Return (X, Y) of the center of cell containing provided text 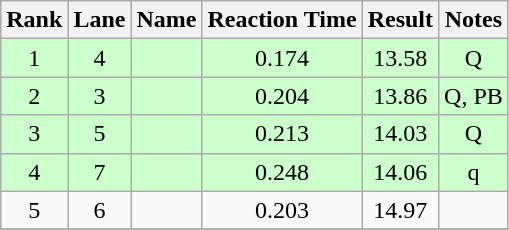
0.203 (282, 210)
1 (34, 58)
14.06 (400, 172)
2 (34, 96)
14.97 (400, 210)
13.86 (400, 96)
14.03 (400, 134)
Reaction Time (282, 20)
Rank (34, 20)
Notes (474, 20)
13.58 (400, 58)
6 (100, 210)
Q, PB (474, 96)
q (474, 172)
0.204 (282, 96)
0.213 (282, 134)
Result (400, 20)
0.248 (282, 172)
7 (100, 172)
0.174 (282, 58)
Name (166, 20)
Lane (100, 20)
